For the text-containing cell, return its midpoint in [x, y] coordinate format. 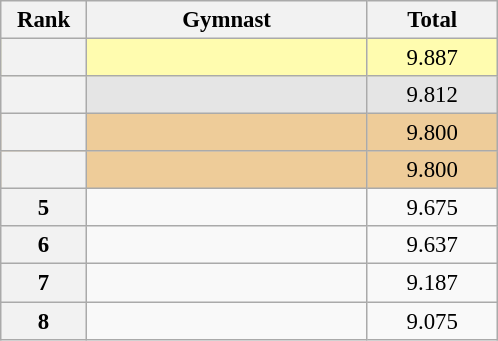
9.075 [432, 321]
Gymnast [226, 20]
9.675 [432, 208]
5 [44, 208]
Rank [44, 20]
9.812 [432, 95]
9.887 [432, 58]
9.187 [432, 283]
Total [432, 20]
9.637 [432, 245]
6 [44, 245]
7 [44, 283]
8 [44, 321]
